From the cell containing the given text, extract its center point as [X, Y] coordinate. 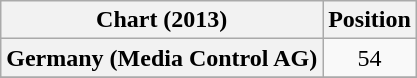
Chart (2013) [162, 20]
Germany (Media Control AG) [162, 58]
Position [370, 20]
54 [370, 58]
